Search for the cell housing the specified text and yield its [x, y] center coordinate. 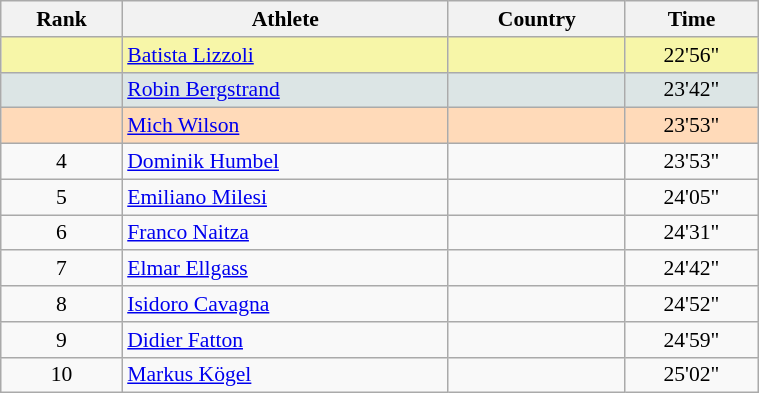
Markus Kögel [285, 375]
25'02" [691, 375]
4 [62, 162]
Athlete [285, 19]
24'31" [691, 233]
24'52" [691, 304]
Mich Wilson [285, 126]
5 [62, 197]
Time [691, 19]
24'05" [691, 197]
Country [536, 19]
7 [62, 269]
10 [62, 375]
Dominik Humbel [285, 162]
Isidoro Cavagna [285, 304]
24'59" [691, 340]
6 [62, 233]
Didier Fatton [285, 340]
8 [62, 304]
23'42" [691, 90]
Franco Naitza [285, 233]
Rank [62, 19]
24'42" [691, 269]
Batista Lizzoli [285, 55]
22'56" [691, 55]
Emiliano Milesi [285, 197]
Elmar Ellgass [285, 269]
9 [62, 340]
Robin Bergstrand [285, 90]
